Return the (x, y) coordinate for the center point of the cell that contains the specified text.  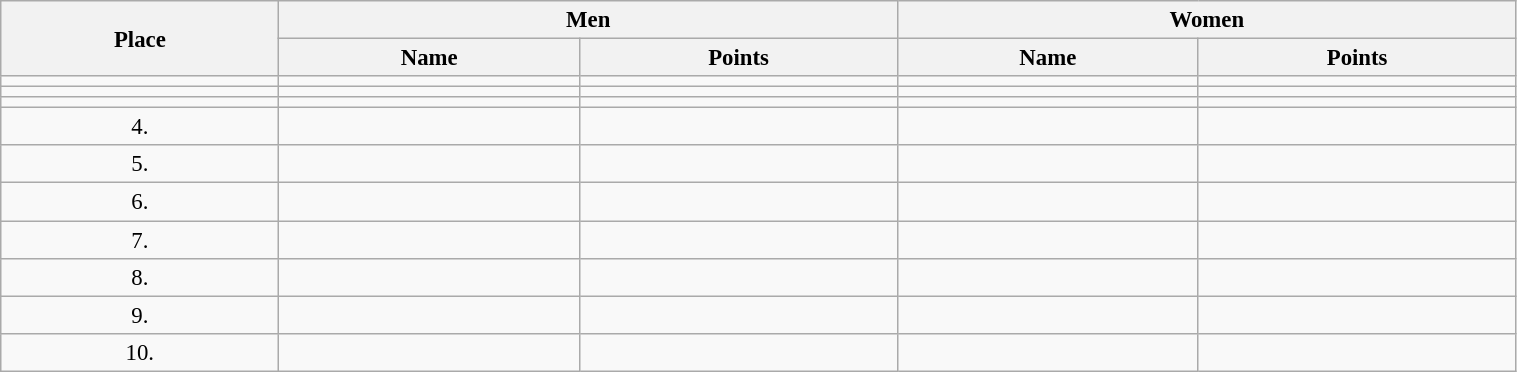
9. (140, 315)
Men (588, 20)
8. (140, 277)
7. (140, 240)
Women (1206, 20)
4. (140, 127)
10. (140, 352)
6. (140, 202)
5. (140, 165)
Place (140, 38)
